Locate the cell with the specified text and output its [x, y] center coordinate. 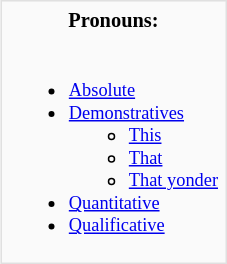
Pronouns: [113, 22]
AbsoluteDemonstrativesThisThatThat yonderQuantitativeQualificative [113, 148]
